Capture the cell that displays the provided text and extract its (x, y) central coordinate. 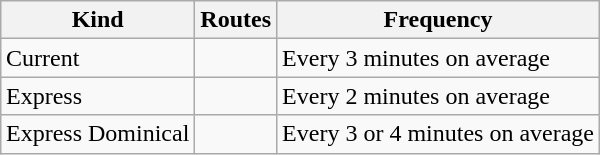
Express Dominical (97, 134)
Express (97, 96)
Every 3 or 4 minutes on average (438, 134)
Every 2 minutes on average (438, 96)
Frequency (438, 20)
Every 3 minutes on average (438, 58)
Kind (97, 20)
Routes (236, 20)
Current (97, 58)
